Pinpoint the cell where the given text exists, returning its (X, Y) midpoint coordinate. 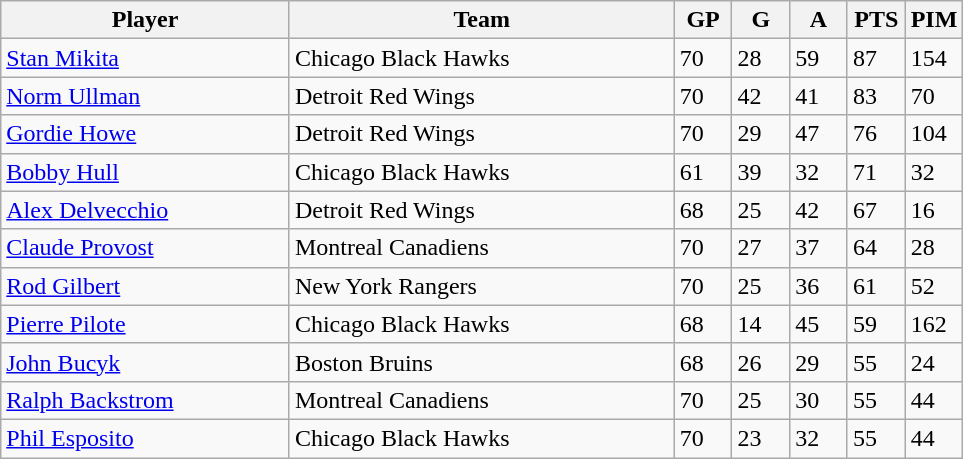
A (819, 20)
16 (934, 210)
45 (819, 324)
John Bucyk (146, 362)
71 (876, 172)
162 (934, 324)
Boston Bruins (482, 362)
24 (934, 362)
52 (934, 286)
Bobby Hull (146, 172)
104 (934, 134)
27 (761, 248)
Rod Gilbert (146, 286)
41 (819, 96)
87 (876, 58)
37 (819, 248)
64 (876, 248)
83 (876, 96)
Ralph Backstrom (146, 400)
76 (876, 134)
154 (934, 58)
47 (819, 134)
30 (819, 400)
Phil Esposito (146, 438)
Norm Ullman (146, 96)
Alex Delvecchio (146, 210)
New York Rangers (482, 286)
Stan Mikita (146, 58)
PIM (934, 20)
Pierre Pilote (146, 324)
Team (482, 20)
26 (761, 362)
67 (876, 210)
G (761, 20)
Player (146, 20)
36 (819, 286)
39 (761, 172)
23 (761, 438)
GP (703, 20)
Gordie Howe (146, 134)
14 (761, 324)
PTS (876, 20)
Claude Provost (146, 248)
